Return [X, Y] of the center of cell containing provided text 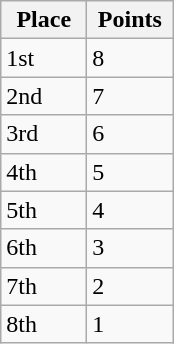
8th [44, 324]
7th [44, 286]
3rd [44, 134]
4th [44, 172]
Place [44, 20]
4 [130, 210]
7 [130, 96]
6th [44, 248]
1st [44, 58]
8 [130, 58]
5 [130, 172]
2 [130, 286]
Points [130, 20]
1 [130, 324]
5th [44, 210]
6 [130, 134]
3 [130, 248]
2nd [44, 96]
